Determine the [X, Y] coordinate at the center of the cell enclosing the given text.  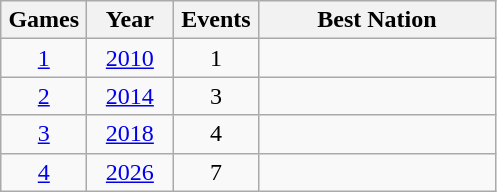
2010 [130, 58]
7 [216, 172]
Events [216, 20]
Year [130, 20]
2 [44, 96]
2026 [130, 172]
2018 [130, 134]
Best Nation [377, 20]
Games [44, 20]
2014 [130, 96]
